Determine the [X, Y] coordinate at the center of the cell enclosing the given text.  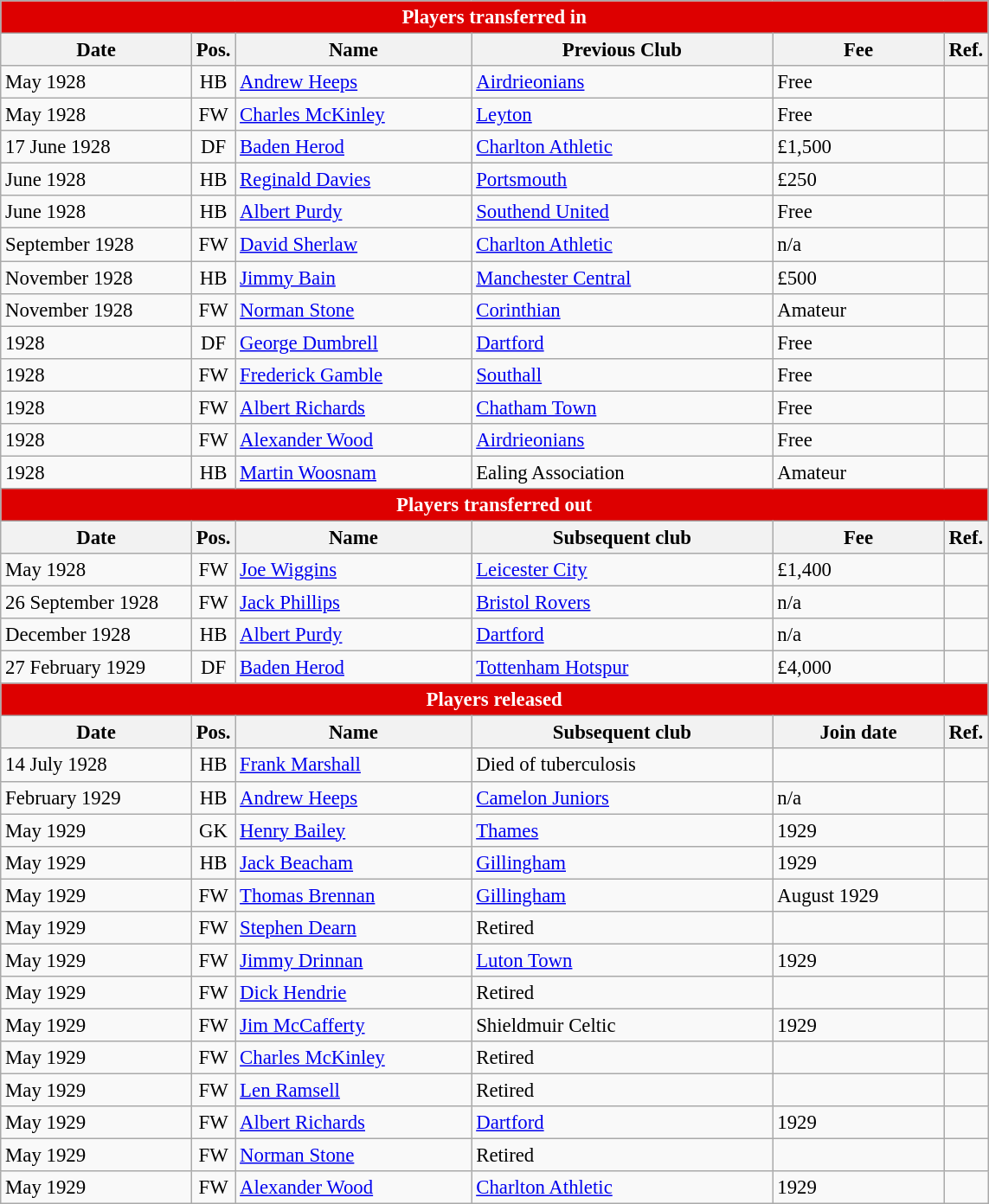
Frank Marshall [353, 765]
Henry Bailey [353, 830]
George Dumbrell [353, 343]
Southend United [622, 212]
Players transferred in [495, 17]
Jack Phillips [353, 603]
Frederick Gamble [353, 375]
GK [213, 830]
£250 [858, 180]
Players released [495, 700]
Thames [622, 830]
£500 [858, 278]
Reginald Davies [353, 180]
£1,500 [858, 147]
Bristol Rovers [622, 603]
Leyton [622, 115]
Jimmy Bain [353, 278]
Join date [858, 733]
Tottenham Hotspur [622, 668]
December 1928 [97, 635]
Died of tuberculosis [622, 765]
Previous Club [622, 50]
Luton Town [622, 960]
Manchester Central [622, 278]
£1,400 [858, 570]
Jim McCafferty [353, 1025]
August 1929 [858, 895]
Camelon Juniors [622, 797]
Jack Beacham [353, 862]
Joe Wiggins [353, 570]
Ealing Association [622, 472]
Shieldmuir Celtic [622, 1025]
Players transferred out [495, 505]
27 February 1929 [97, 668]
Stephen Dearn [353, 928]
Chatham Town [622, 407]
26 September 1928 [97, 603]
£4,000 [858, 668]
Corinthian [622, 310]
February 1929 [97, 797]
David Sherlaw [353, 245]
14 July 1928 [97, 765]
Leicester City [622, 570]
Portsmouth [622, 180]
Martin Woosnam [353, 472]
September 1928 [97, 245]
Dick Hendrie [353, 993]
Thomas Brennan [353, 895]
17 June 1928 [97, 147]
Len Ramsell [353, 1091]
Jimmy Drinnan [353, 960]
Southall [622, 375]
